Find where the given text appears and provide that cell's center as [x, y] coordinate. 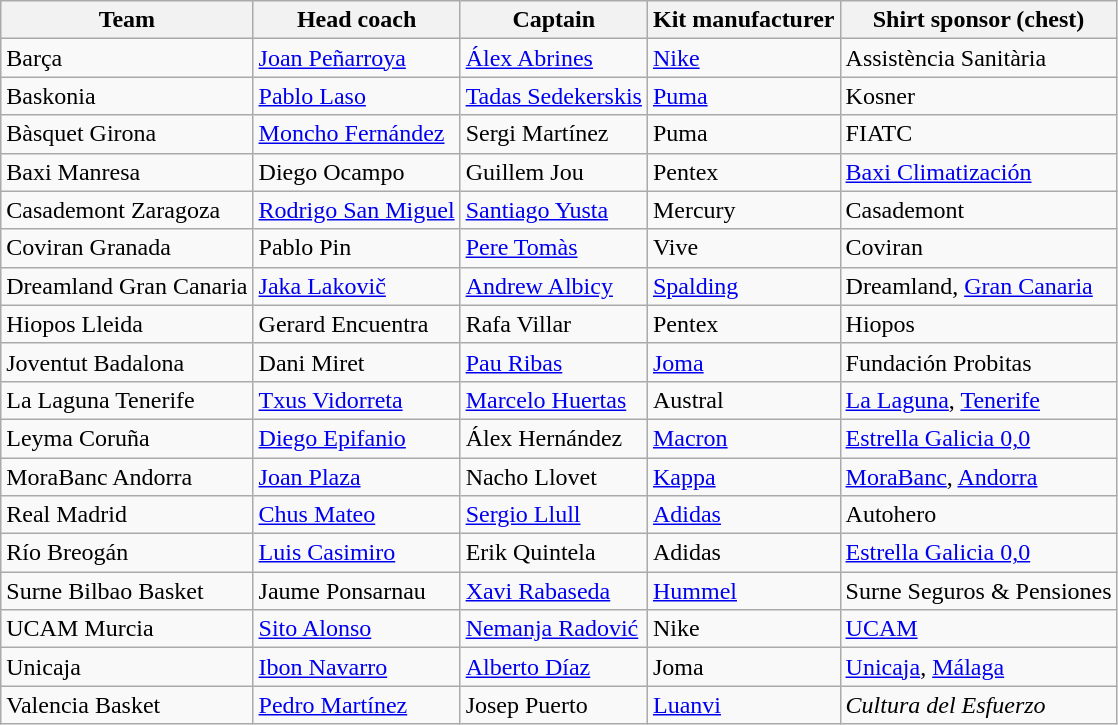
Luanvi [744, 705]
Hiopos Lleida [127, 324]
Hiopos [978, 324]
Dreamland, Gran Canaria [978, 286]
Hummel [744, 591]
Assistència Sanitària [978, 58]
Jaka Lakovič [356, 286]
Erik Quintela [554, 553]
Surne Bilbao Basket [127, 591]
Álex Hernández [554, 438]
Joventut Badalona [127, 362]
La Laguna, Tenerife [978, 400]
Baxi Climatización [978, 172]
Xavi Rabaseda [554, 591]
Head coach [356, 20]
Txus Vidorreta [356, 400]
Dreamland Gran Canaria [127, 286]
Team [127, 20]
Moncho Fernández [356, 134]
Macron [744, 438]
Nacho Llovet [554, 477]
Unicaja [127, 667]
Tadas Sedekerskis [554, 96]
Rafa Villar [554, 324]
Alberto Díaz [554, 667]
Mercury [744, 210]
Bàsquet Girona [127, 134]
Valencia Basket [127, 705]
Pere Tomàs [554, 248]
Real Madrid [127, 515]
FIATC [978, 134]
Surne Seguros & Pensiones [978, 591]
Unicaja, Málaga [978, 667]
Joan Peñarroya [356, 58]
Baxi Manresa [127, 172]
Gerard Encuentra [356, 324]
Sergio Llull [554, 515]
Sergi Martínez [554, 134]
Santiago Yusta [554, 210]
Río Breogán [127, 553]
Casademont Zaragoza [127, 210]
Joan Plaza [356, 477]
Coviran [978, 248]
Vive [744, 248]
Leyma Coruña [127, 438]
Pau Ribas [554, 362]
Nemanja Radović [554, 629]
Fundación Probitas [978, 362]
Kosner [978, 96]
Diego Ocampo [356, 172]
Jaume Ponsarnau [356, 591]
Kappa [744, 477]
Luis Casimiro [356, 553]
Pedro Martínez [356, 705]
Guillem Jou [554, 172]
Shirt sponsor (chest) [978, 20]
UCAM [978, 629]
UCAM Murcia [127, 629]
Rodrigo San Miguel [356, 210]
Sito Alonso [356, 629]
Andrew Albicy [554, 286]
Cultura del Esfuerzo [978, 705]
Casademont [978, 210]
Baskonia [127, 96]
Austral [744, 400]
MoraBanc, Andorra [978, 477]
Dani Miret [356, 362]
Pablo Pin [356, 248]
Captain [554, 20]
Kit manufacturer [744, 20]
Autohero [978, 515]
Barça [127, 58]
Spalding [744, 286]
Álex Abrines [554, 58]
Ibon Navarro [356, 667]
Diego Epifanio [356, 438]
Josep Puerto [554, 705]
MoraBanc Andorra [127, 477]
Pablo Laso [356, 96]
Coviran Granada [127, 248]
La Laguna Tenerife [127, 400]
Chus Mateo [356, 515]
Marcelo Huertas [554, 400]
